Determine the (x, y) coordinate at the center of the cell enclosing the given text.  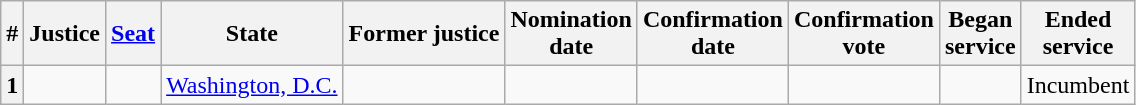
Confirmationvote (864, 34)
State (252, 34)
Endedservice (1078, 34)
Confirmationdate (712, 34)
Former justice (424, 34)
# (12, 34)
Washington, D.C. (252, 85)
1 (12, 85)
Seat (134, 34)
Justice (65, 34)
Incumbent (1078, 85)
Nominationdate (571, 34)
Beganservice (980, 34)
